Determine the (x, y) coordinate at the center of the cell enclosing the given text.  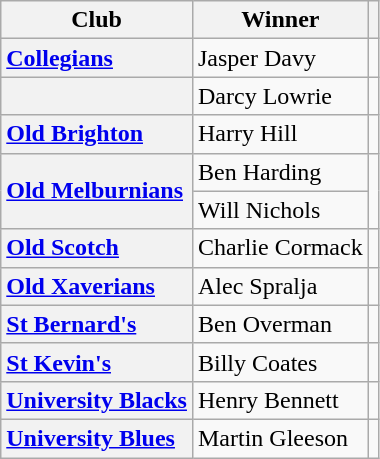
Harry Hill (280, 134)
Martin Gleeson (280, 438)
Winner (280, 20)
University Blacks (97, 400)
Club (97, 20)
Jasper Davy (280, 58)
Will Nichols (280, 210)
St Bernard's (97, 324)
University Blues (97, 438)
Old Scotch (97, 248)
Henry Bennett (280, 400)
Old Brighton (97, 134)
St Kevin's (97, 362)
Old Xaverians (97, 286)
Billy Coates (280, 362)
Old Melburnians (97, 191)
Ben Overman (280, 324)
Alec Spralja (280, 286)
Ben Harding (280, 172)
Charlie Cormack (280, 248)
Collegians (97, 58)
Darcy Lowrie (280, 96)
